Output the [x, y] coordinate of the center of the cell containing the given text.  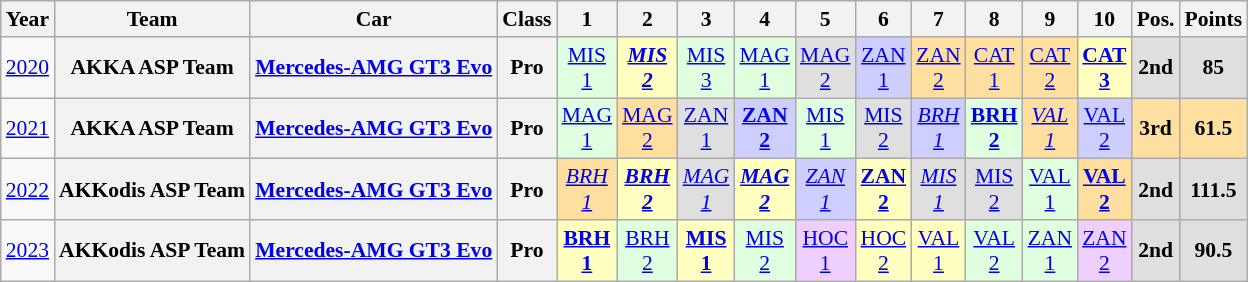
2 [648, 19]
7 [938, 19]
2020 [28, 68]
85 [1214, 68]
1 [588, 19]
Car [374, 19]
MIS3 [706, 68]
3rd [1156, 128]
VAL2 [994, 250]
Points [1214, 19]
CAT1 [994, 68]
CAT3 [1104, 68]
4 [764, 19]
90.5 [1214, 250]
Class [526, 19]
2022 [28, 190]
8 [994, 19]
10 [1104, 19]
111.5 [1214, 190]
Team [152, 19]
Pos. [1156, 19]
CAT2 [1050, 68]
5 [826, 19]
HOC2 [884, 250]
Year [28, 19]
2023 [28, 250]
HOC1 [826, 250]
61.5 [1214, 128]
3 [706, 19]
9 [1050, 19]
2021 [28, 128]
6 [884, 19]
